Search for the cell housing the specified text and yield its [x, y] center coordinate. 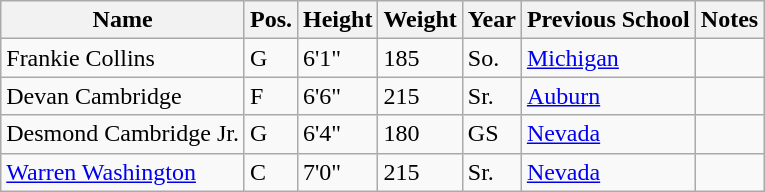
Previous School [608, 20]
7'0" [338, 172]
Desmond Cambridge Jr. [123, 134]
Auburn [608, 96]
So. [492, 58]
180 [420, 134]
Weight [420, 20]
Name [123, 20]
Notes [729, 20]
Height [338, 20]
6'1" [338, 58]
Michigan [608, 58]
Year [492, 20]
C [270, 172]
Pos. [270, 20]
Devan Cambridge [123, 96]
GS [492, 134]
6'6" [338, 96]
185 [420, 58]
Warren Washington [123, 172]
F [270, 96]
6'4" [338, 134]
Frankie Collins [123, 58]
